Identify which cell holds the provided text, then report its [X, Y] central coordinate. 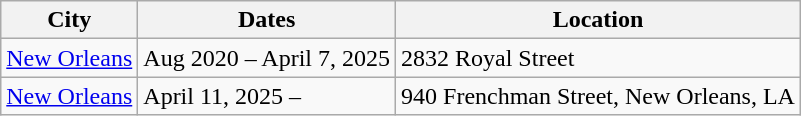
Dates [267, 20]
940 Frenchman Street, New Orleans, LA [598, 96]
Location [598, 20]
City [70, 20]
April 11, 2025 – [267, 96]
Aug 2020 – April 7, 2025 [267, 58]
2832 Royal Street [598, 58]
